Return the [X, Y] coordinate for the center point of the cell that contains the specified text.  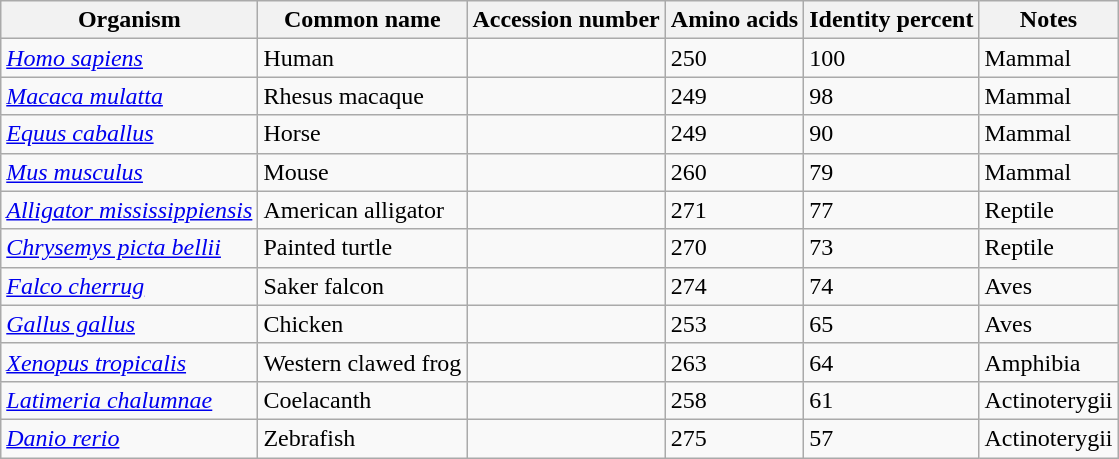
Painted turtle [362, 248]
Coelacanth [362, 400]
Gallus gallus [130, 324]
253 [734, 324]
260 [734, 172]
Danio rerio [130, 438]
Mus musculus [130, 172]
Homo sapiens [130, 58]
258 [734, 400]
73 [892, 248]
Amphibia [1048, 362]
American alligator [362, 210]
79 [892, 172]
Horse [362, 134]
74 [892, 286]
Falco cherrug [130, 286]
274 [734, 286]
Saker falcon [362, 286]
Chrysemys picta bellii [130, 248]
Common name [362, 20]
Rhesus macaque [362, 96]
98 [892, 96]
250 [734, 58]
270 [734, 248]
65 [892, 324]
275 [734, 438]
Notes [1048, 20]
61 [892, 400]
Latimeria chalumnae [130, 400]
271 [734, 210]
Alligator mississippiensis [130, 210]
57 [892, 438]
64 [892, 362]
Equus caballus [130, 134]
263 [734, 362]
Western clawed frog [362, 362]
Chicken [362, 324]
Accession number [566, 20]
Amino acids [734, 20]
Macaca mulatta [130, 96]
Organism [130, 20]
Identity percent [892, 20]
Human [362, 58]
Xenopus tropicalis [130, 362]
90 [892, 134]
Mouse [362, 172]
77 [892, 210]
100 [892, 58]
Zebrafish [362, 438]
